Search for the cell housing the specified text and yield its [X, Y] center coordinate. 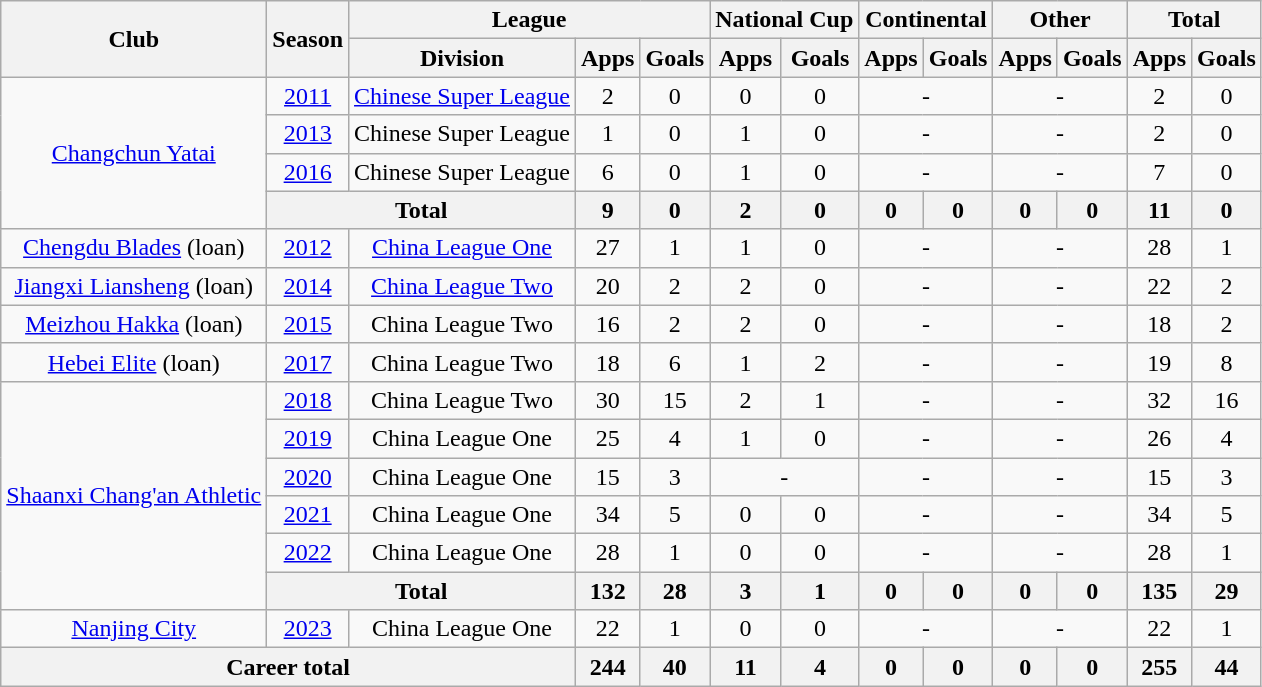
44 [1227, 667]
9 [608, 210]
8 [1227, 362]
2014 [308, 286]
2011 [308, 96]
Continental [926, 20]
National Cup [784, 20]
2016 [308, 172]
32 [1159, 400]
Other [1060, 20]
Meizhou Hakka (loan) [134, 324]
244 [608, 667]
2021 [308, 515]
30 [608, 400]
Changchun Yatai [134, 153]
Club [134, 39]
2013 [308, 134]
7 [1159, 172]
Nanjing City [134, 629]
Season [308, 39]
Chengdu Blades (loan) [134, 248]
29 [1227, 591]
Division [462, 58]
135 [1159, 591]
25 [608, 438]
League [530, 20]
2015 [308, 324]
255 [1159, 667]
Hebei Elite (loan) [134, 362]
2018 [308, 400]
2012 [308, 248]
40 [675, 667]
26 [1159, 438]
2019 [308, 438]
Career total [288, 667]
Jiangxi Liansheng (loan) [134, 286]
27 [608, 248]
19 [1159, 362]
132 [608, 591]
2022 [308, 553]
2017 [308, 362]
Shaanxi Chang'an Athletic [134, 495]
2023 [308, 629]
20 [608, 286]
2020 [308, 477]
